Pinpoint the cell where the given text exists, returning its [x, y] midpoint coordinate. 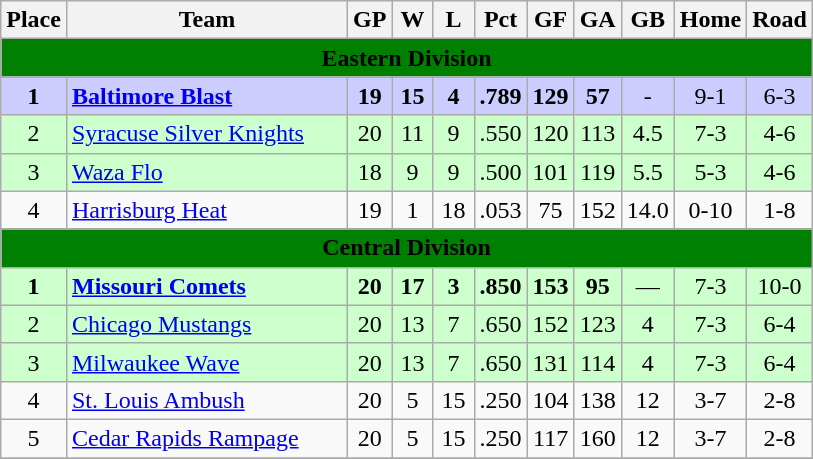
Chicago Mustangs [206, 324]
Central Division [407, 248]
.850 [500, 286]
123 [598, 324]
L [454, 20]
153 [550, 286]
160 [598, 438]
17 [412, 286]
Waza Flo [206, 172]
GP [370, 20]
GF [550, 20]
Missouri Comets [206, 286]
.550 [500, 134]
0-10 [710, 210]
138 [598, 400]
— [648, 286]
120 [550, 134]
Milwaukee Wave [206, 362]
Place [34, 20]
W [412, 20]
Baltimore Blast [206, 96]
St. Louis Ambush [206, 400]
Pct [500, 20]
Home [710, 20]
131 [550, 362]
Team [206, 20]
114 [598, 362]
GB [648, 20]
95 [598, 286]
75 [550, 210]
- [648, 96]
1-8 [780, 210]
4.5 [648, 134]
.053 [500, 210]
117 [550, 438]
10-0 [780, 286]
5-3 [710, 172]
9-1 [710, 96]
113 [598, 134]
.500 [500, 172]
5.5 [648, 172]
57 [598, 96]
129 [550, 96]
Road [780, 20]
11 [412, 134]
6-3 [780, 96]
101 [550, 172]
.789 [500, 96]
119 [598, 172]
GA [598, 20]
104 [550, 400]
14.0 [648, 210]
Eastern Division [407, 58]
Harrisburg Heat [206, 210]
Cedar Rapids Rampage [206, 438]
Syracuse Silver Knights [206, 134]
